Detect which cell encompasses the target text, then output its (x, y) center coordinate. 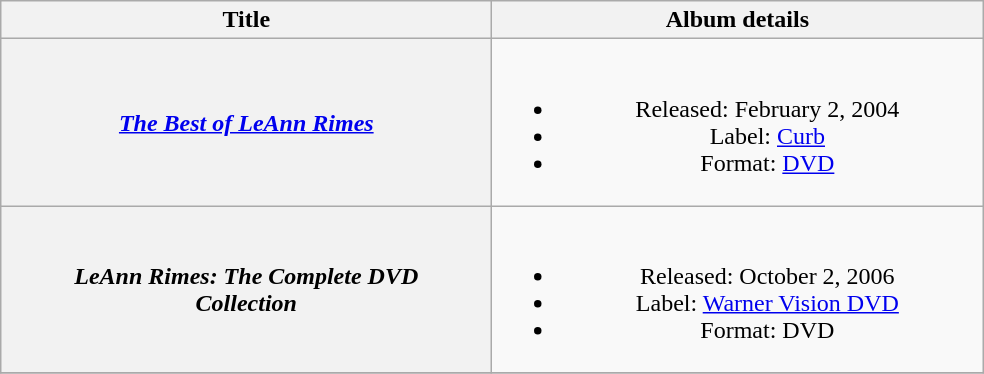
Title (246, 20)
Album details (738, 20)
Released: October 2, 2006Label: Warner Vision DVDFormat: DVD (738, 290)
LeAnn Rimes: The Complete DVDCollection (246, 290)
The Best of LeAnn Rimes (246, 122)
Released: February 2, 2004Label: CurbFormat: DVD (738, 122)
